Locate the cell with the specified text and output its (x, y) center coordinate. 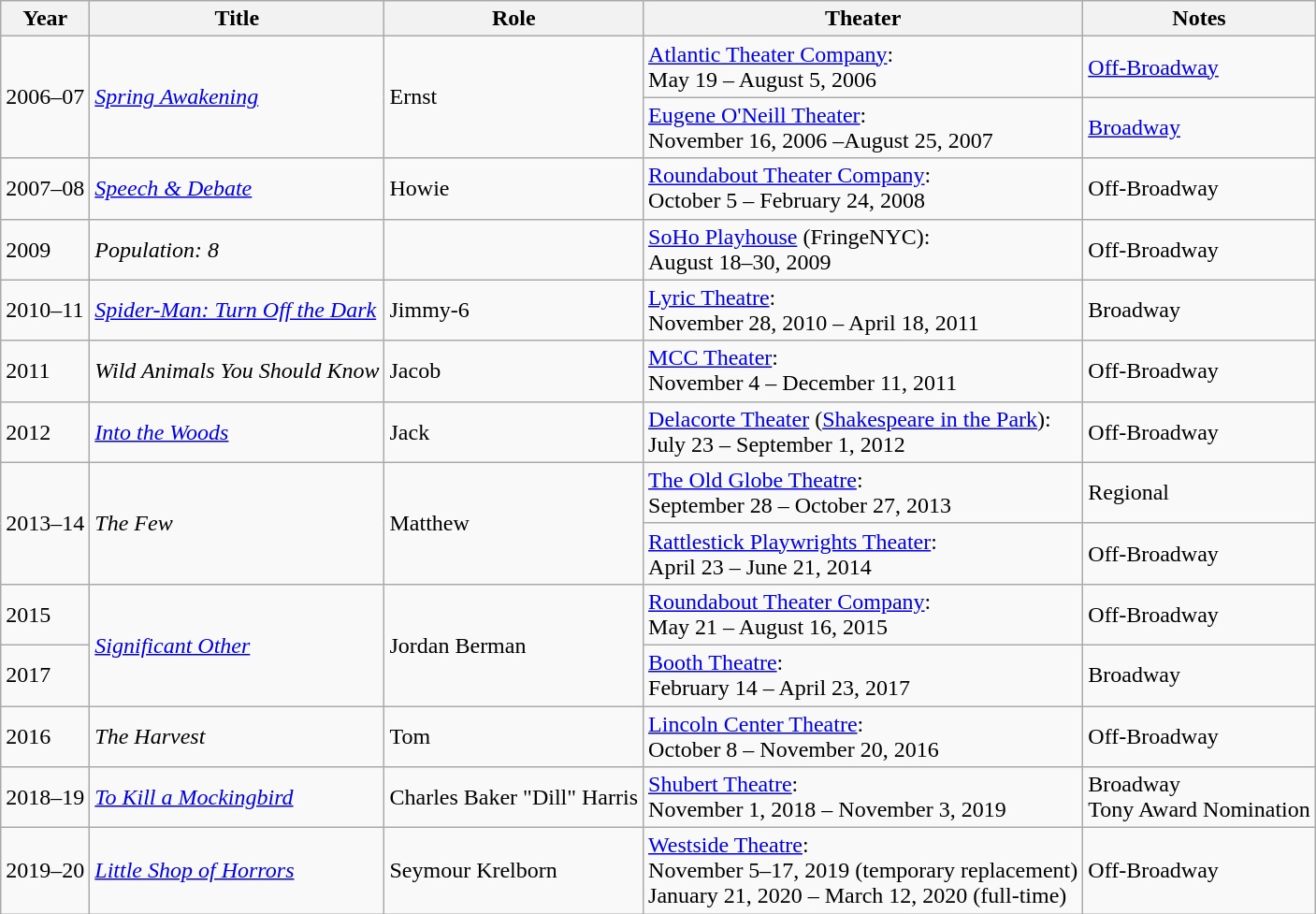
The Few (238, 523)
Delacorte Theater (Shakespeare in the Park):July 23 – September 1, 2012 (863, 432)
Seymour Krelborn (514, 871)
2009 (45, 249)
2007–08 (45, 189)
2010–11 (45, 311)
Ernst (514, 97)
Jack (514, 432)
Roundabout Theater Company:May 21 – August 16, 2015 (863, 614)
Title (238, 19)
2019–20 (45, 871)
Regional (1199, 492)
Spring Awakening (238, 97)
Jordan Berman (514, 645)
Theater (863, 19)
2016 (45, 735)
The Old Globe Theatre:September 28 – October 27, 2013 (863, 492)
Booth Theatre:February 14 – April 23, 2017 (863, 675)
2018–19 (45, 797)
Charles Baker "Dill" Harris (514, 797)
Eugene O'Neill Theater:November 16, 2006 –August 25, 2007 (863, 127)
Howie (514, 189)
Westside Theatre:November 5–17, 2019 (temporary replacement)January 21, 2020 – March 12, 2020 (full-time) (863, 871)
SoHo Playhouse (FringeNYC):August 18–30, 2009 (863, 249)
Speech & Debate (238, 189)
MCC Theater:November 4 – December 11, 2011 (863, 370)
To Kill a Mockingbird (238, 797)
Role (514, 19)
Tom (514, 735)
Matthew (514, 523)
Significant Other (238, 645)
Lyric Theatre:November 28, 2010 – April 18, 2011 (863, 311)
Wild Animals You Should Know (238, 370)
2013–14 (45, 523)
Atlantic Theater Company:May 19 – August 5, 2006 (863, 67)
2015 (45, 614)
The Harvest (238, 735)
2011 (45, 370)
Shubert Theatre:November 1, 2018 – November 3, 2019 (863, 797)
Spider-Man: Turn Off the Dark (238, 311)
Population: 8 (238, 249)
2006–07 (45, 97)
Jacob (514, 370)
Lincoln Center Theatre:October 8 – November 20, 2016 (863, 735)
Little Shop of Horrors (238, 871)
BroadwayTony Award Nomination (1199, 797)
Rattlestick Playwrights Theater:April 23 – June 21, 2014 (863, 554)
Notes (1199, 19)
Jimmy-6 (514, 311)
Into the Woods (238, 432)
Roundabout Theater Company:October 5 – February 24, 2008 (863, 189)
2017 (45, 675)
Year (45, 19)
2012 (45, 432)
